Scan for the cell matching the given text and deliver its [X, Y] coordinate at center. 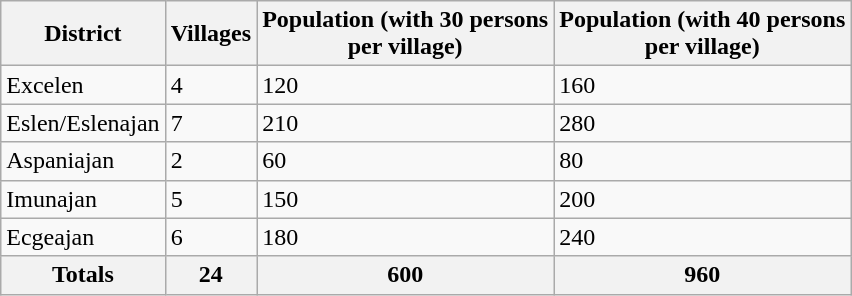
200 [702, 199]
Population (with 30 personsper village) [406, 34]
5 [211, 199]
280 [702, 123]
60 [406, 161]
180 [406, 237]
160 [702, 85]
120 [406, 85]
Population (with 40 personsper village) [702, 34]
6 [211, 237]
210 [406, 123]
960 [702, 275]
150 [406, 199]
600 [406, 275]
2 [211, 161]
4 [211, 85]
Totals [83, 275]
Villages [211, 34]
7 [211, 123]
80 [702, 161]
Aspaniajan [83, 161]
Eslen/Eslenajan [83, 123]
24 [211, 275]
Excelen [83, 85]
District [83, 34]
240 [702, 237]
Imunajan [83, 199]
Ecgeajan [83, 237]
